Capture the cell that displays the provided text and extract its [X, Y] central coordinate. 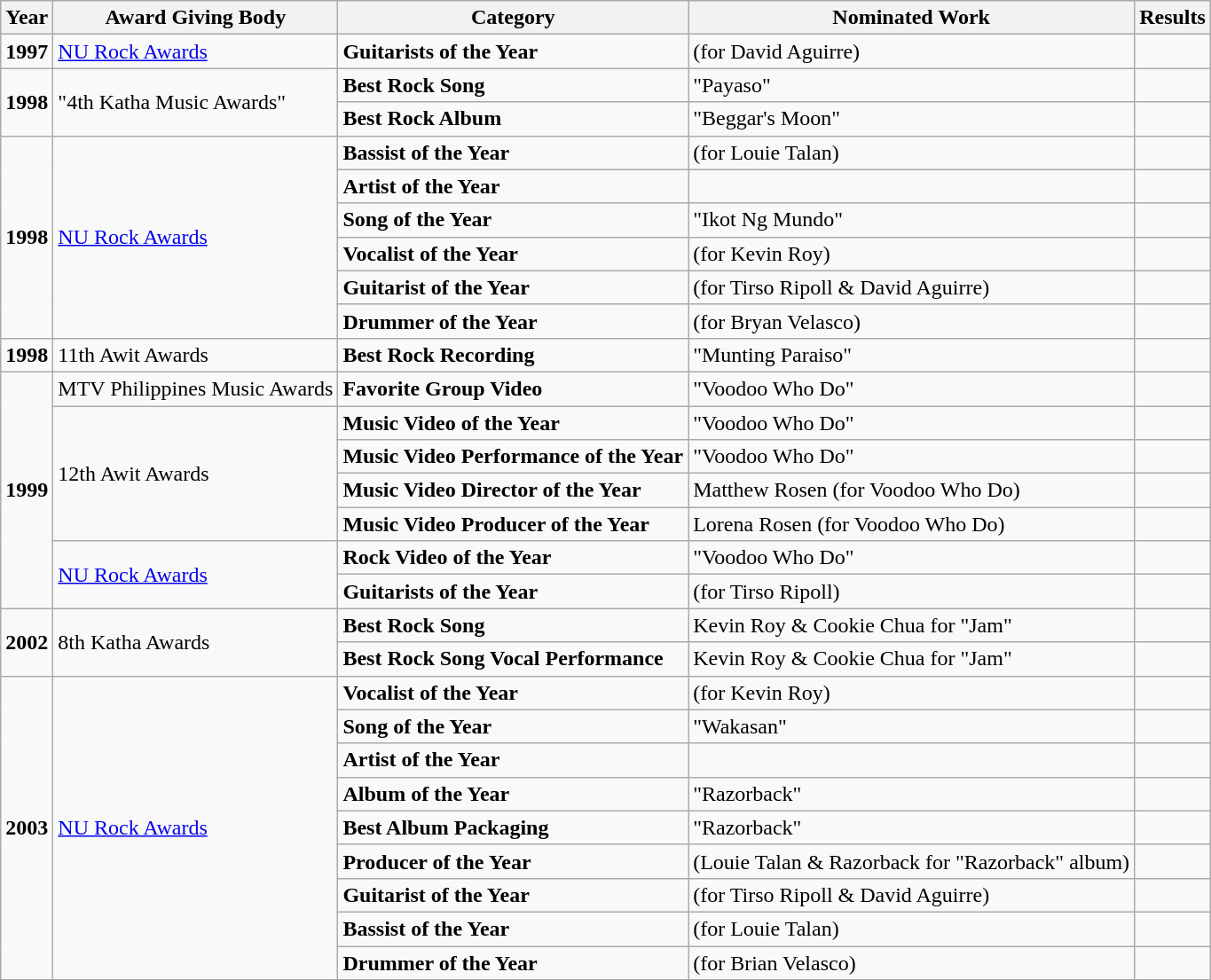
Best Rock Album [513, 119]
Best Rock Recording [513, 355]
Best Rock Song Vocal Performance [513, 659]
12th Awit Awards [195, 474]
"Payaso" [912, 85]
1999 [27, 490]
(for Bryan Velasco) [912, 321]
"Munting Paraiso" [912, 355]
Category [513, 18]
"4th Katha Music Awards" [195, 102]
Music Video of the Year [513, 423]
Producer of the Year [513, 861]
Award Giving Body [195, 18]
Year [27, 18]
1997 [27, 51]
Favorite Group Video [513, 388]
Nominated Work [912, 18]
2003 [27, 828]
Lorena Rosen (for Voodoo Who Do) [912, 524]
"Wakasan" [912, 726]
Music Video Performance of the Year [513, 457]
11th Awit Awards [195, 355]
MTV Philippines Music Awards [195, 388]
(for Tirso Ripoll) [912, 592]
Music Video Director of the Year [513, 490]
Album of the Year [513, 794]
Music Video Producer of the Year [513, 524]
Best Album Packaging [513, 827]
(for David Aguirre) [912, 51]
(for Brian Velasco) [912, 962]
(Louie Talan & Razorback for "Razorback" album) [912, 861]
"Ikot Ng Mundo" [912, 220]
Results [1173, 18]
Rock Video of the Year [513, 558]
2002 [27, 642]
"Beggar's Moon" [912, 119]
8th Katha Awards [195, 642]
Matthew Rosen (for Voodoo Who Do) [912, 490]
